Find where the given text appears and provide that cell's center as (X, Y) coordinate. 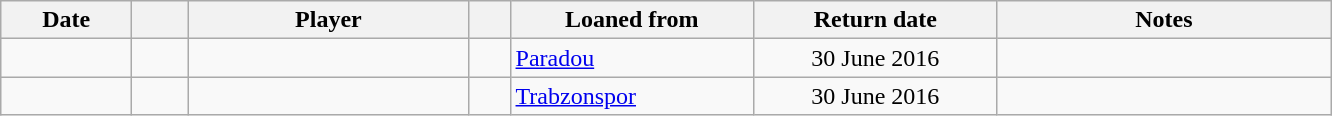
Notes (1164, 20)
Trabzonspor (632, 96)
Date (66, 20)
Loaned from (632, 20)
Return date (876, 20)
Player (328, 20)
Paradou (632, 58)
